Determine the (X, Y) coordinate at the center of the cell enclosing the given text.  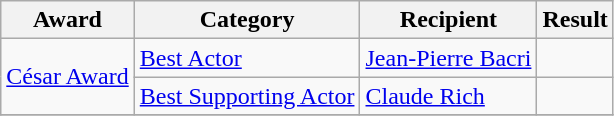
Claude Rich (448, 96)
César Award (68, 77)
Best Actor (247, 58)
Recipient (448, 20)
Category (247, 20)
Jean-Pierre Bacri (448, 58)
Result (575, 20)
Award (68, 20)
Best Supporting Actor (247, 96)
